Scan for the cell matching the given text and deliver its [X, Y] coordinate at center. 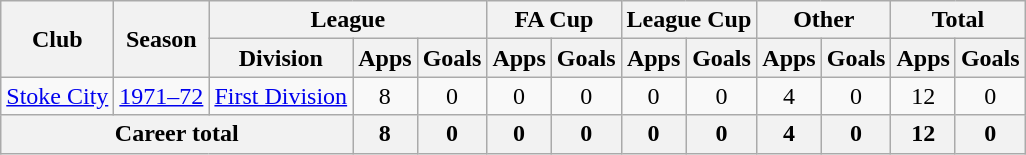
Career total [177, 134]
Total [958, 20]
1971–72 [162, 96]
FA Cup [554, 20]
Stoke City [58, 96]
League [348, 20]
Division [281, 58]
Season [162, 39]
League Cup [689, 20]
Other [824, 20]
First Division [281, 96]
Club [58, 39]
